For the text-containing cell, return its midpoint in (x, y) coordinate format. 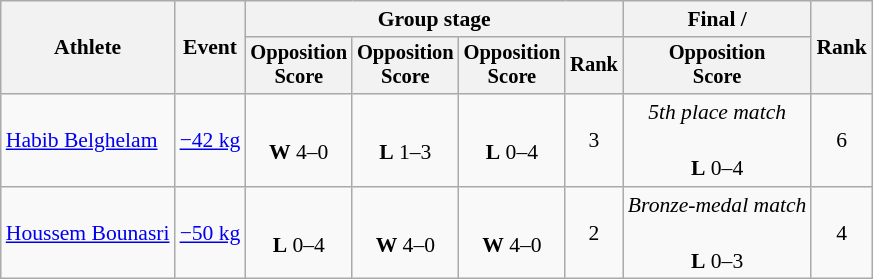
Athlete (88, 48)
Bronze-medal matchL 0–3 (718, 233)
6 (842, 140)
Habib Belghelam (88, 140)
4 (842, 233)
−50 kg (210, 233)
3 (594, 140)
Houssem Bounasri (88, 233)
L 1–3 (406, 140)
5th place matchL 0–4 (718, 140)
Group stage (434, 19)
2 (594, 233)
Event (210, 48)
Final / (718, 19)
−42 kg (210, 140)
